Find where the given text appears and provide that cell's center as [x, y] coordinate. 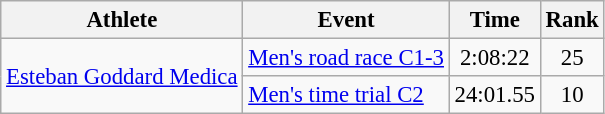
2:08:22 [494, 58]
25 [572, 58]
Men's time trial C2 [346, 95]
Esteban Goddard Medica [122, 76]
10 [572, 95]
Time [494, 20]
Rank [572, 20]
Men's road race C1-3 [346, 58]
Athlete [122, 20]
Event [346, 20]
24:01.55 [494, 95]
